Scan for the cell matching the given text and deliver its [x, y] coordinate at center. 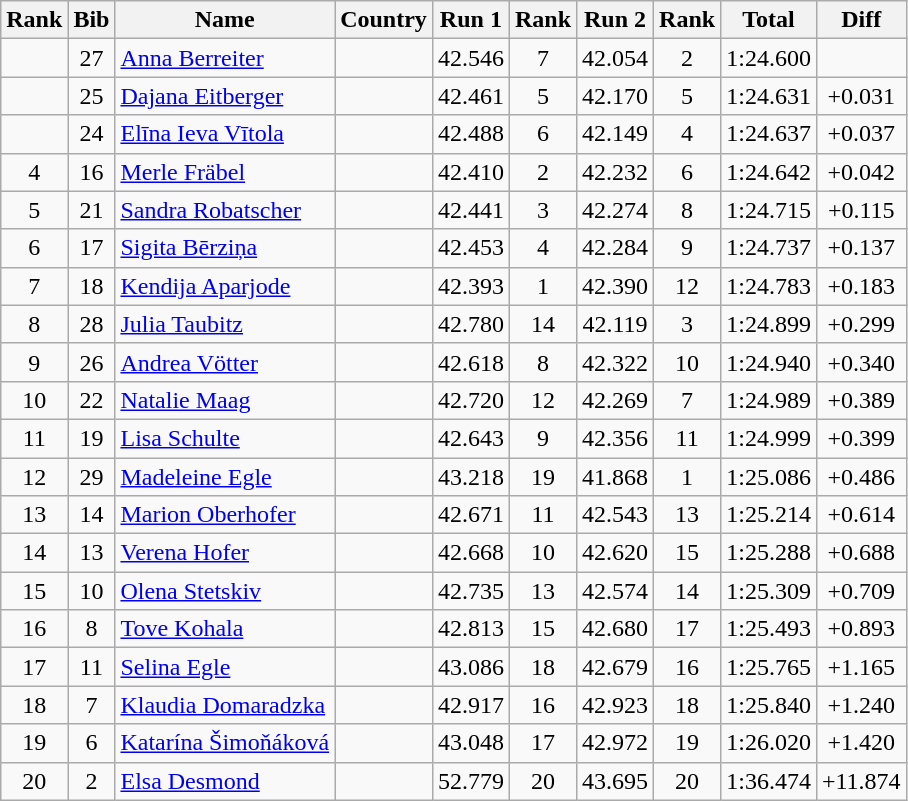
Diff [861, 20]
43.218 [470, 477]
Elīna Ieva Vītola [225, 134]
42.735 [470, 591]
42.488 [470, 134]
42.679 [616, 667]
Olena Stetskiv [225, 591]
Name [225, 20]
1:25.288 [769, 553]
42.170 [616, 96]
1:26.020 [769, 743]
1:36.474 [769, 781]
42.393 [470, 286]
42.574 [616, 591]
Elsa Desmond [225, 781]
42.668 [470, 553]
29 [92, 477]
42.356 [616, 438]
1:25.309 [769, 591]
28 [92, 324]
Madeleine Egle [225, 477]
42.390 [616, 286]
42.618 [470, 362]
Run 1 [470, 20]
1:25.493 [769, 629]
+0.042 [861, 172]
1:25.086 [769, 477]
22 [92, 400]
+1.420 [861, 743]
42.546 [470, 58]
Sigita Bērziņa [225, 248]
+0.614 [861, 515]
42.671 [470, 515]
43.695 [616, 781]
42.274 [616, 210]
+0.137 [861, 248]
+0.299 [861, 324]
Klaudia Domaradzka [225, 705]
+11.874 [861, 781]
26 [92, 362]
42.461 [470, 96]
1:24.600 [769, 58]
43.048 [470, 743]
Verena Hofer [225, 553]
Country [384, 20]
42.720 [470, 400]
41.868 [616, 477]
42.269 [616, 400]
1:24.737 [769, 248]
Merle Fräbel [225, 172]
42.813 [470, 629]
+0.893 [861, 629]
43.086 [470, 667]
27 [92, 58]
Kendija Aparjode [225, 286]
1:24.989 [769, 400]
Run 2 [616, 20]
1:25.214 [769, 515]
42.620 [616, 553]
42.453 [470, 248]
52.779 [470, 781]
Marion Oberhofer [225, 515]
Selina Egle [225, 667]
42.680 [616, 629]
Lisa Schulte [225, 438]
1:24.999 [769, 438]
42.054 [616, 58]
42.923 [616, 705]
+0.486 [861, 477]
24 [92, 134]
21 [92, 210]
1:25.765 [769, 667]
Katarína Šimoňáková [225, 743]
42.410 [470, 172]
Sandra Robatscher [225, 210]
1:24.715 [769, 210]
+0.037 [861, 134]
1:24.899 [769, 324]
+0.389 [861, 400]
42.972 [616, 743]
1:24.642 [769, 172]
1:25.840 [769, 705]
42.917 [470, 705]
+0.115 [861, 210]
+0.709 [861, 591]
+0.340 [861, 362]
42.149 [616, 134]
1:24.783 [769, 286]
+0.183 [861, 286]
+0.399 [861, 438]
42.643 [470, 438]
Julia Taubitz [225, 324]
+1.165 [861, 667]
1:24.631 [769, 96]
Total [769, 20]
+1.240 [861, 705]
Natalie Maag [225, 400]
25 [92, 96]
+0.688 [861, 553]
Anna Berreiter [225, 58]
42.543 [616, 515]
42.232 [616, 172]
42.119 [616, 324]
42.284 [616, 248]
1:24.940 [769, 362]
1:24.637 [769, 134]
Andrea Vötter [225, 362]
42.441 [470, 210]
Bib [92, 20]
42.780 [470, 324]
Tove Kohala [225, 629]
+0.031 [861, 96]
42.322 [616, 362]
Dajana Eitberger [225, 96]
